Identify which cell holds the provided text, then report its (X, Y) central coordinate. 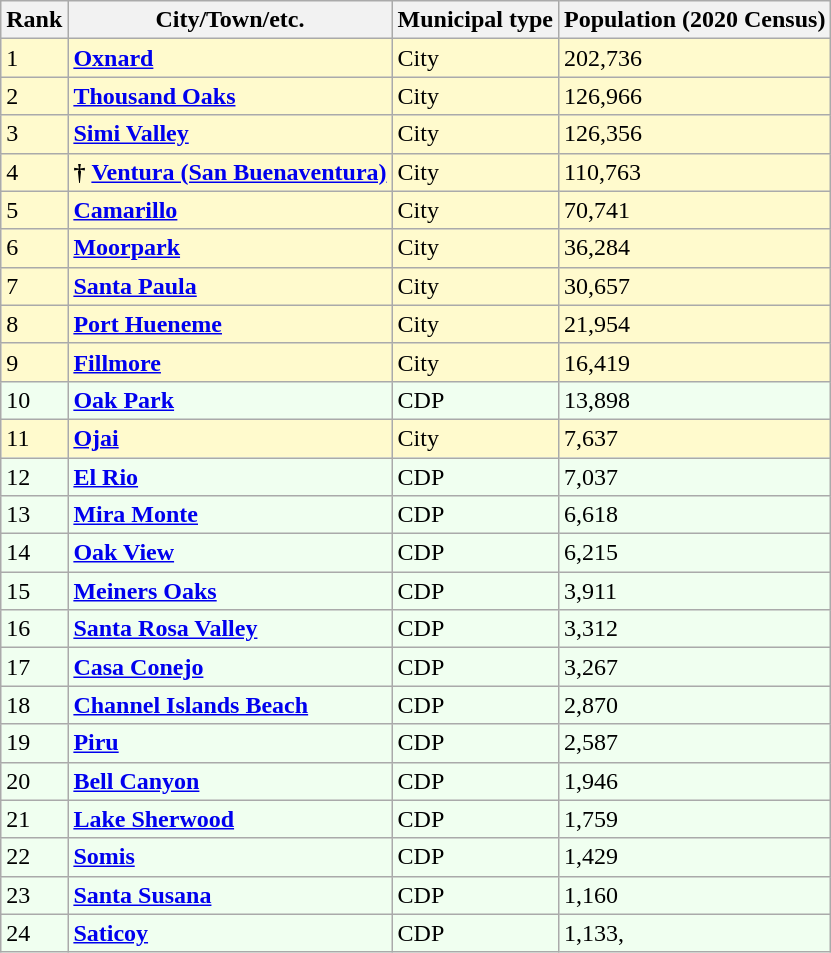
Somis (230, 857)
Oxnard (230, 58)
19 (34, 743)
El Rio (230, 477)
Saticoy (230, 933)
2,870 (694, 705)
13 (34, 515)
1 (34, 58)
Thousand Oaks (230, 96)
3,267 (694, 667)
Moorpark (230, 248)
7,037 (694, 477)
10 (34, 400)
12 (34, 477)
Lake Sherwood (230, 819)
† Ventura (San Buenaventura) (230, 172)
24 (34, 933)
30,657 (694, 286)
Piru (230, 743)
Port Hueneme (230, 324)
15 (34, 591)
13,898 (694, 400)
Camarillo (230, 210)
Mira Monte (230, 515)
4 (34, 172)
Oak Park (230, 400)
9 (34, 362)
Ojai (230, 438)
Channel Islands Beach (230, 705)
1,946 (694, 781)
1,160 (694, 895)
21,954 (694, 324)
Casa Conejo (230, 667)
16 (34, 629)
6,215 (694, 553)
Oak View (230, 553)
Population (2020 Census) (694, 20)
14 (34, 553)
70,741 (694, 210)
7,637 (694, 438)
Santa Susana (230, 895)
Santa Rosa Valley (230, 629)
7 (34, 286)
17 (34, 667)
3 (34, 134)
1,429 (694, 857)
22 (34, 857)
1,133, (694, 933)
6 (34, 248)
Municipal type (475, 20)
Fillmore (230, 362)
Bell Canyon (230, 781)
5 (34, 210)
Santa Paula (230, 286)
Meiners Oaks (230, 591)
3,312 (694, 629)
21 (34, 819)
126,356 (694, 134)
23 (34, 895)
8 (34, 324)
16,419 (694, 362)
18 (34, 705)
2 (34, 96)
Rank (34, 20)
202,736 (694, 58)
2,587 (694, 743)
City/Town/etc. (230, 20)
36,284 (694, 248)
11 (34, 438)
126,966 (694, 96)
110,763 (694, 172)
20 (34, 781)
3,911 (694, 591)
1,759 (694, 819)
Simi Valley (230, 134)
6,618 (694, 515)
